Locate the cell with the specified text and output its [X, Y] center coordinate. 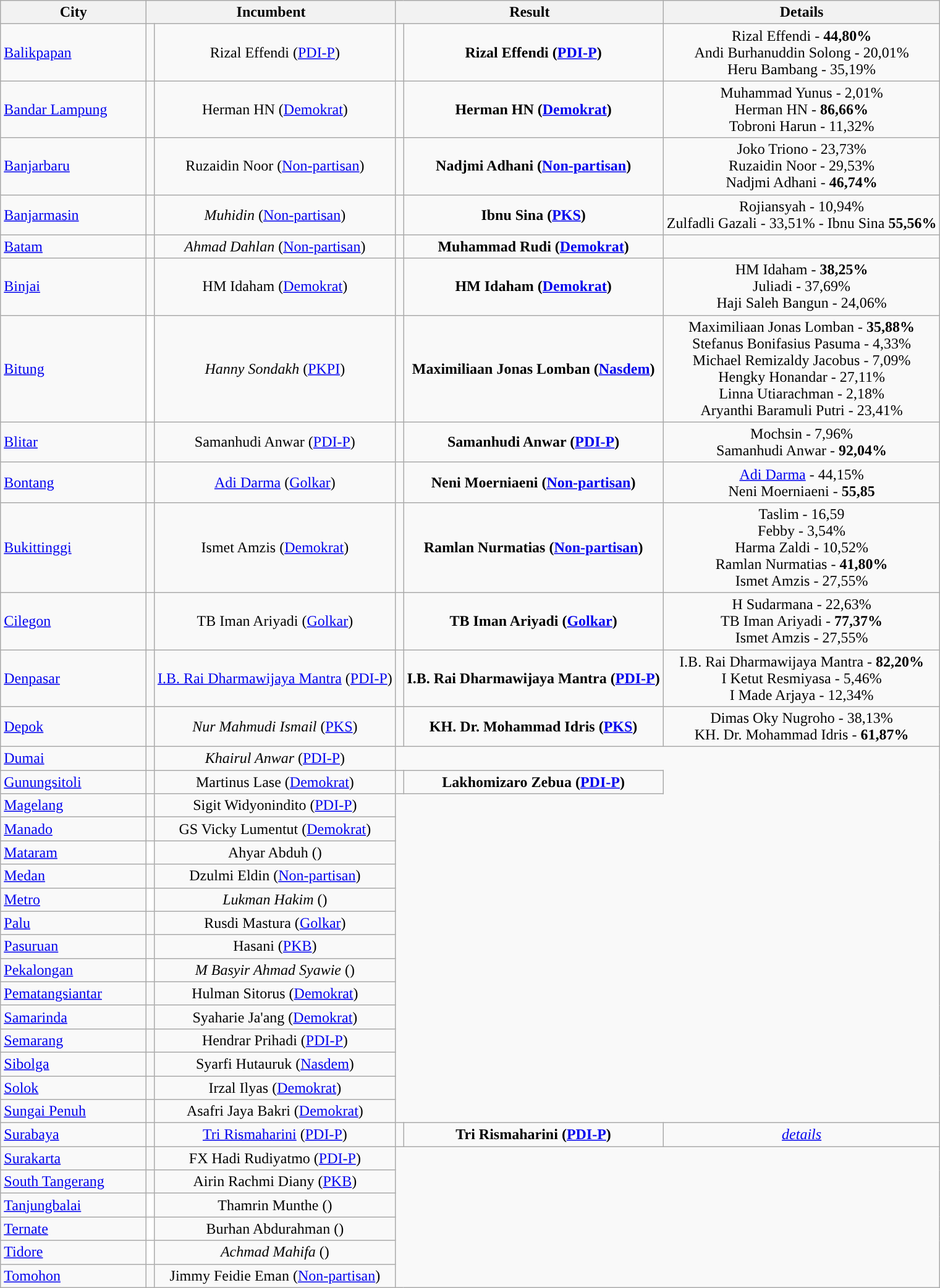
HM Idaham - 38,25% Juliadi - 37,69% Haji Saleh Bangun - 24,06% [802, 287]
GS Vicky Lumentut (Demokrat) [274, 829]
Airin Rachmi Diany (PKB) [274, 1182]
South Tangerang [74, 1182]
Medan [74, 876]
Binjai [74, 287]
I.B. Rai Dharmawijaya Mantra - 82,20% I Ketut Resmiyasa - 5,46% I Made Arjaya - 12,34% [802, 678]
Gunungsitoli [74, 782]
Manado [74, 829]
Samarinda [74, 1017]
Lakhomizaro Zebua (PDI-P) [533, 782]
details [802, 1135]
Blitar [74, 442]
Adi Darma - 44,15% Neni Moerniaeni - 55,85 [802, 482]
Muhammad Rudi (Demokrat) [533, 246]
Cilegon [74, 621]
Banjarmasin [74, 215]
Tanjungbalai [74, 1205]
Taslim - 16,59 Febby - 3,54% Harma Zaldi - 10,52% Ramlan Nurmatias - 41,80% Ismet Amzis - 27,55% [802, 547]
Metro [74, 899]
Tidore [74, 1252]
Sungai Penuh [74, 1111]
Rusdi Mastura (Golkar) [274, 923]
Ibnu Sina (PKS) [533, 215]
M Basyir Ahmad Syawie () [274, 970]
H Sudarmana - 22,63% TB Iman Ariyadi - 77,37% Ismet Amzis - 27,55% [802, 621]
Surakarta [74, 1158]
Mataram [74, 852]
Bontang [74, 482]
Ahmad Dahlan (Non-partisan) [274, 246]
Pasuruan [74, 946]
Bandar Lampung [74, 109]
Palu [74, 923]
Details [802, 12]
Irzal Ilyas (Demokrat) [274, 1088]
Lukman Hakim () [274, 899]
Tomohon [74, 1276]
Semarang [74, 1040]
FX Hadi Rudiyatmo (PDI-P) [274, 1158]
Magelang [74, 806]
Muhammad Yunus - 2,01% Herman HN - 86,66% Tobroni Harun - 11,32% [802, 109]
Dimas Oky Nugroho - 38,13% KH. Dr. Mohammad Idris - 61,87% [802, 726]
Thamrin Munthe () [274, 1205]
Pematangsiantar [74, 993]
Denpasar [74, 678]
Pekalongan [74, 970]
Neni Moerniaeni (Non-partisan) [533, 482]
Ruzaidin Noor (Non-partisan) [274, 166]
Joko Triono - 23,73% Ruzaidin Noor - 29,53% Nadjmi Adhani - 46,74% [802, 166]
Batam [74, 246]
Ahyar Abduh () [274, 852]
Burhan Abdurahman () [274, 1229]
Sigit Widyonindito (PDI-P) [274, 806]
Achmad Mahifa () [274, 1252]
Asafri Jaya Bakri (Demokrat) [274, 1111]
Dumai [74, 759]
Hendrar Prihadi (PDI-P) [274, 1040]
Syarfi Hutauruk (Nasdem) [274, 1064]
Sibolga [74, 1064]
Dzulmi Eldin (Non-partisan) [274, 876]
Rizal Effendi - 44,80% Andi Burhanuddin Solong - 20,01% Heru Bambang - 35,19% [802, 53]
Muhidin (Non-partisan) [274, 215]
City [74, 12]
Hulman Sitorus (Demokrat) [274, 993]
Jimmy Feidie Eman (Non-partisan) [274, 1276]
Result [529, 12]
Balikpapan [74, 53]
Ismet Amzis (Demokrat) [274, 547]
Martinus Lase (Demokrat) [274, 782]
Hanny Sondakh (PKPI) [274, 368]
Mochsin - 7,96% Samanhudi Anwar - 92,04% [802, 442]
KH. Dr. Mohammad Idris (PKS) [533, 726]
Bukittinggi [74, 547]
Rojiansyah - 10,94% Zulfadli Gazali - 33,51% - Ibnu Sina 55,56% [802, 215]
Khairul Anwar (PDI-P) [274, 759]
Nur Mahmudi Ismail (PKS) [274, 726]
Maximiliaan Jonas Lomban (Nasdem) [533, 368]
Hasani (PKB) [274, 946]
Bitung [74, 368]
Syaharie Ja'ang (Demokrat) [274, 1017]
Banjarbaru [74, 166]
Adi Darma (Golkar) [274, 482]
Surabaya [74, 1135]
Solok [74, 1088]
Depok [74, 726]
Incumbent [271, 12]
Ternate [74, 1229]
Ramlan Nurmatias (Non-partisan) [533, 547]
Nadjmi Adhani (Non-partisan) [533, 166]
